Return [x, y] of the center of cell containing provided text 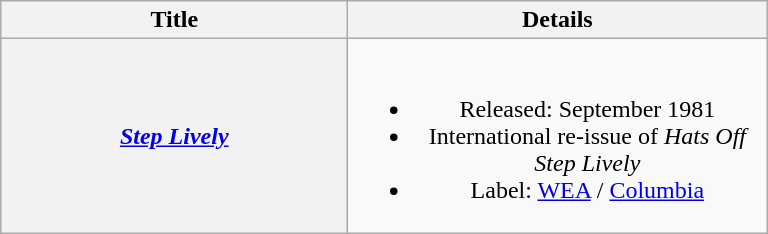
Title [174, 20]
Released: September 1981International re-issue of Hats Off Step LivelyLabel: WEA / Columbia [558, 136]
Step Lively [174, 136]
Details [558, 20]
